Extract the (X, Y) coordinate from the center of the cell holding the provided text.  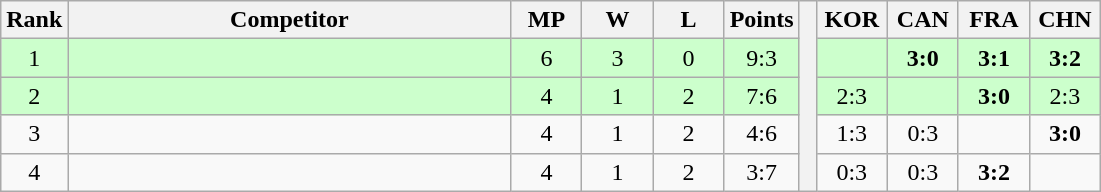
1:3 (852, 134)
4:6 (762, 134)
KOR (852, 20)
Points (762, 20)
CAN (922, 20)
L (688, 20)
Competitor (290, 20)
CHN (1064, 20)
FRA (994, 20)
Rank (34, 20)
3:7 (762, 172)
9:3 (762, 58)
0 (688, 58)
3:1 (994, 58)
MP (546, 20)
7:6 (762, 96)
W (618, 20)
6 (546, 58)
